Capture the cell that displays the provided text and extract its [X, Y] central coordinate. 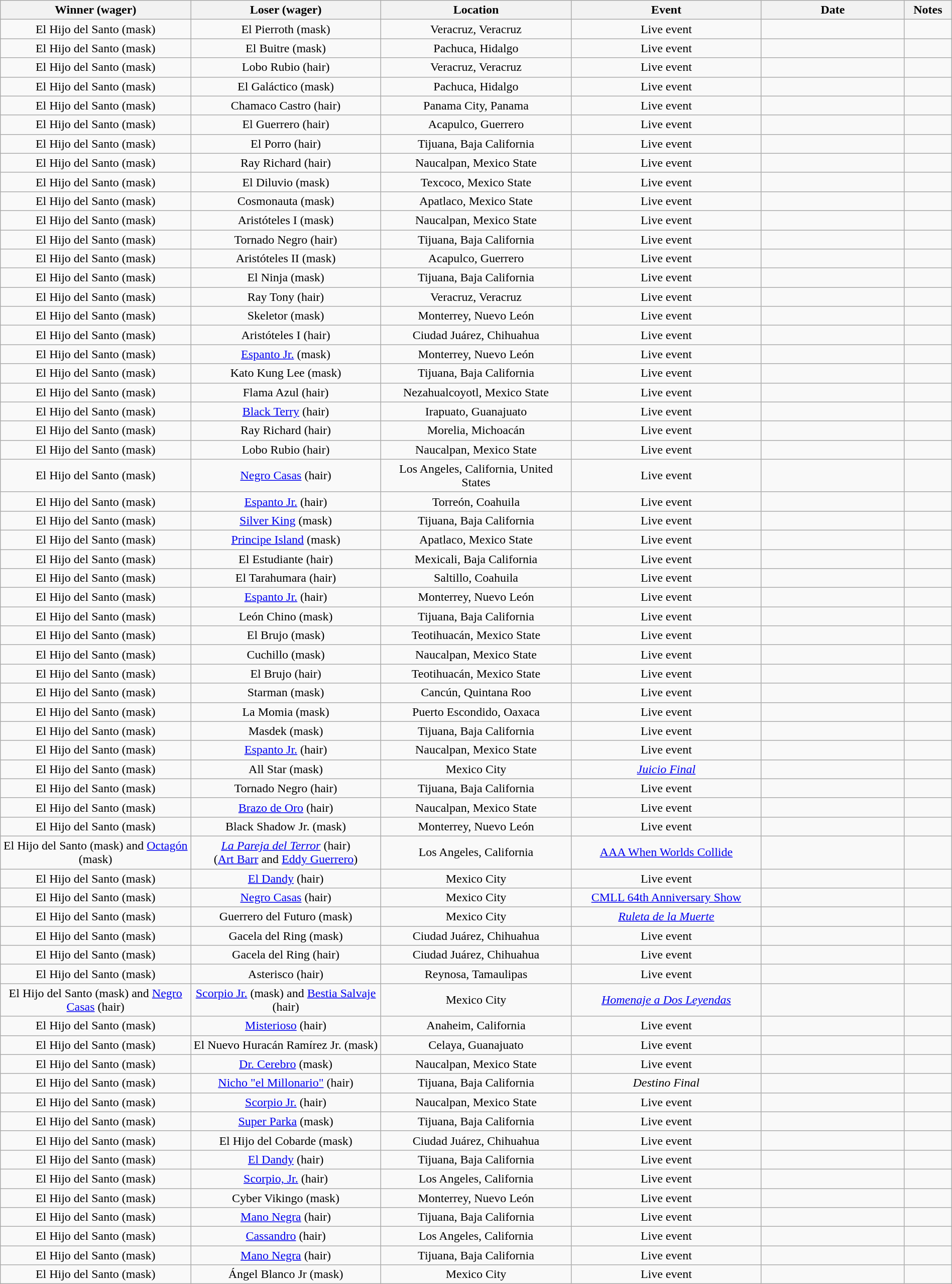
El Guerrero (hair) [286, 125]
All Star (mask) [286, 769]
La Pareja del Terror (hair)(Art Barr and Eddy Guerrero) [286, 852]
Flama Azul (hair) [286, 392]
Brazo de Oro (hair) [286, 807]
Event [666, 10]
Nezahualcoyotl, Mexico State [476, 392]
Reynosa, Tamaulipas [476, 974]
Masdek (mask) [286, 731]
Ángel Blanco Jr (mask) [286, 1274]
Nicho "el Millonario" (hair) [286, 1083]
Destino Final [666, 1083]
Espanto Jr. (mask) [286, 354]
León Chino (mask) [286, 616]
Cyber Vikingo (mask) [286, 1198]
Misterioso (hair) [286, 1026]
El Hijo del Cobarde (mask) [286, 1140]
Winner (wager) [95, 10]
Date [832, 10]
Black Shadow Jr. (mask) [286, 826]
Aristóteles II (mask) [286, 259]
El Porro (hair) [286, 144]
Puerto Escondido, Oaxaca [476, 712]
Irapuato, Guanajuato [476, 411]
El Estudiante (hair) [286, 559]
Cosmonauta (mask) [286, 201]
Starman (mask) [286, 693]
CMLL 64th Anniversary Show [666, 898]
Super Parka (mask) [286, 1121]
El Hijo del Santo (mask) and Negro Casas (hair) [95, 1000]
AAA When Worlds Collide [666, 852]
Location [476, 10]
Juicio Final [666, 769]
Ray Tony (hair) [286, 297]
Aristóteles I (hair) [286, 335]
La Momia (mask) [286, 712]
Morelia, Michoacán [476, 431]
El Brujo (hair) [286, 674]
Los Angeles, California, United States [476, 475]
Scorpio Jr. (mask) and Bestia Salvaje (hair) [286, 1000]
El Diluvio (mask) [286, 182]
Notes [928, 10]
Kato Kung Lee (mask) [286, 373]
Scorpio, Jr. (hair) [286, 1179]
Mexicali, Baja California [476, 559]
Silver King (mask) [286, 520]
Asterisco (hair) [286, 974]
Black Terry (hair) [286, 411]
El Buitre (mask) [286, 48]
Principe Island (mask) [286, 540]
Skeletor (mask) [286, 316]
El Pierroth (mask) [286, 29]
Saltillo, Coahuila [476, 578]
Cancún, Quintana Roo [476, 693]
Texcoco, Mexico State [476, 182]
El Tarahumara (hair) [286, 578]
Chamaco Castro (hair) [286, 105]
Panama City, Panama [476, 105]
El Galáctico (mask) [286, 86]
Loser (wager) [286, 10]
Cassandro (hair) [286, 1236]
El Brujo (mask) [286, 635]
Gacela del Ring (hair) [286, 955]
Gacela del Ring (mask) [286, 936]
El Hijo del Santo (mask) and Octagón (mask) [95, 852]
Ruleta de la Muerte [666, 917]
Cuchillo (mask) [286, 655]
Scorpio Jr. (hair) [286, 1102]
El Nuevo Huracán Ramírez Jr. (mask) [286, 1045]
Dr. Cerebro (mask) [286, 1064]
Guerrero del Futuro (mask) [286, 917]
Torreón, Coahuila [476, 501]
Anaheim, California [476, 1026]
El Ninja (mask) [286, 278]
Homenaje a Dos Leyendas [666, 1000]
Celaya, Guanajuato [476, 1045]
Aristóteles I (mask) [286, 220]
